For the text-containing cell, return its midpoint in (x, y) coordinate format. 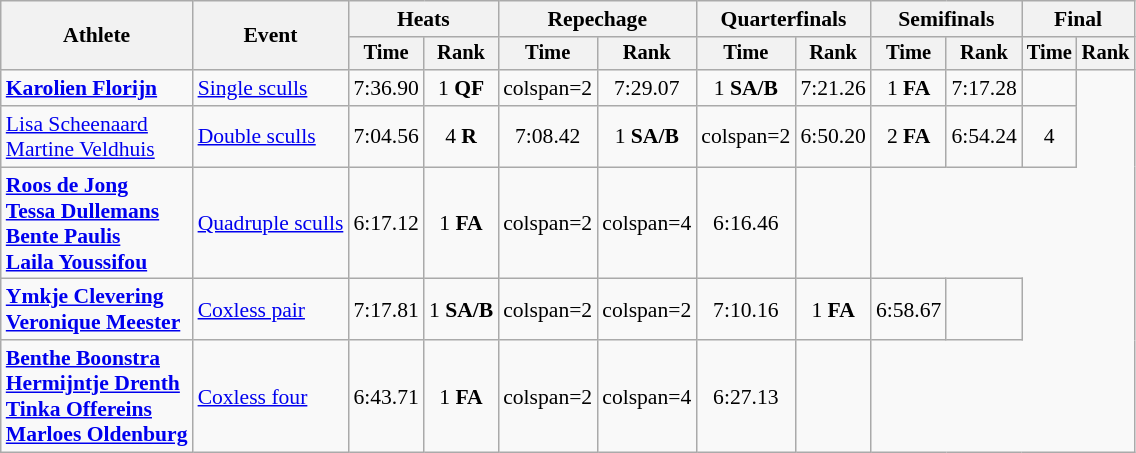
6:27.13 (746, 396)
Coxless four (271, 396)
Event (271, 36)
1 QF (461, 88)
7:17.28 (984, 88)
Final (1078, 19)
7:21.26 (832, 88)
6:50.20 (832, 136)
Athlete (97, 36)
Quarterfinals (784, 19)
7:08.42 (548, 136)
Semifinals (946, 19)
6:58.67 (908, 310)
2 FA (908, 136)
Repechage (597, 19)
7:04.56 (386, 136)
7:29.07 (646, 88)
Coxless pair (271, 310)
7:36.90 (386, 88)
Roos de JongTessa DullemansBente PaulisLaila Youssifou (97, 223)
Karolien Florijn (97, 88)
6:16.46 (746, 223)
Lisa ScheenaardMartine Veldhuis (97, 136)
Ymkje CleveringVeronique Meester (97, 310)
Benthe BoonstraHermijntje DrenthTinka OffereinsMarloes Oldenburg (97, 396)
Heats (423, 19)
6:54.24 (984, 136)
6:17.12 (386, 223)
Single sculls (271, 88)
7:17.81 (386, 310)
6:43.71 (386, 396)
7:10.16 (746, 310)
Quadruple sculls (271, 223)
Double sculls (271, 136)
4 R (461, 136)
4 (1050, 136)
